Identify which cell holds the provided text, then report its [x, y] central coordinate. 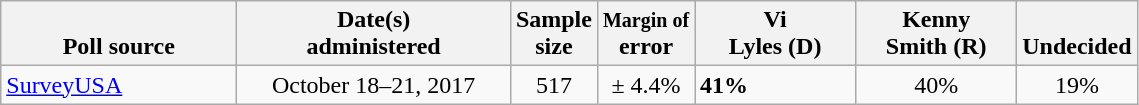
October 18–21, 2017 [374, 85]
Samplesize [554, 34]
Margin oferror [646, 34]
SurveyUSA [119, 85]
± 4.4% [646, 85]
Undecided [1077, 34]
ViLyles (D) [776, 34]
Date(s)administered [374, 34]
40% [936, 85]
41% [776, 85]
19% [1077, 85]
517 [554, 85]
KennySmith (R) [936, 34]
Poll source [119, 34]
